Pinpoint the cell where the given text exists, returning its (X, Y) midpoint coordinate. 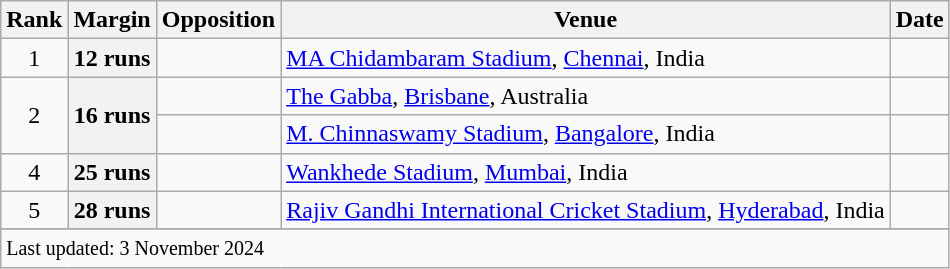
12 runs (112, 58)
The Gabba, Brisbane, Australia (586, 96)
1 (34, 58)
Rank (34, 20)
Last updated: 3 November 2024 (476, 248)
16 runs (112, 115)
2 (34, 115)
Venue (586, 20)
28 runs (112, 210)
25 runs (112, 172)
Margin (112, 20)
M. Chinnaswamy Stadium, Bangalore, India (586, 134)
Rajiv Gandhi International Cricket Stadium, Hyderabad, India (586, 210)
Wankhede Stadium, Mumbai, India (586, 172)
4 (34, 172)
MA Chidambaram Stadium, Chennai, India (586, 58)
Opposition (218, 20)
5 (34, 210)
Date (920, 20)
